Search for the cell housing the specified text and yield its (X, Y) center coordinate. 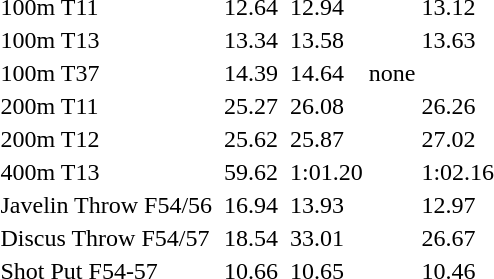
13.34 (252, 40)
16.94 (252, 205)
33.01 (327, 238)
14.64 (327, 73)
13.58 (327, 40)
26.08 (327, 106)
13.93 (327, 205)
59.62 (252, 172)
1:01.20 (327, 172)
14.39 (252, 73)
18.54 (252, 238)
25.87 (327, 139)
none (392, 73)
25.62 (252, 139)
25.27 (252, 106)
